Extract the [X, Y] coordinate from the center of the cell holding the provided text.  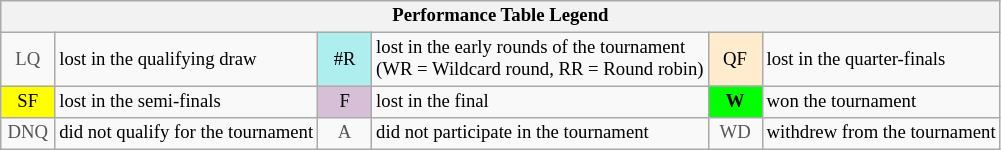
lost in the semi-finals [186, 102]
lost in the early rounds of the tournament(WR = Wildcard round, RR = Round robin) [540, 60]
did not participate in the tournament [540, 134]
W [735, 102]
LQ [28, 60]
Performance Table Legend [500, 16]
QF [735, 60]
F [345, 102]
DNQ [28, 134]
lost in the quarter-finals [881, 60]
did not qualify for the tournament [186, 134]
won the tournament [881, 102]
lost in the qualifying draw [186, 60]
#R [345, 60]
A [345, 134]
lost in the final [540, 102]
withdrew from the tournament [881, 134]
WD [735, 134]
SF [28, 102]
